Capture the cell that displays the provided text and extract its [x, y] central coordinate. 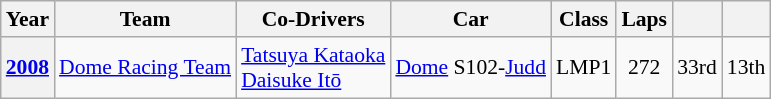
2008 [28, 68]
Class [584, 19]
Team [145, 19]
Car [470, 19]
Dome S102-Judd [470, 68]
Laps [644, 19]
33rd [697, 68]
Year [28, 19]
13th [746, 68]
Co-Drivers [313, 19]
LMP1 [584, 68]
Tatsuya Kataoka Daisuke Itō [313, 68]
272 [644, 68]
Dome Racing Team [145, 68]
